Scan for the cell matching the given text and deliver its (x, y) coordinate at center. 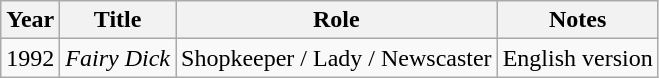
Year (30, 20)
Notes (578, 20)
Fairy Dick (118, 58)
English version (578, 58)
Role (337, 20)
1992 (30, 58)
Title (118, 20)
Shopkeeper / Lady / Newscaster (337, 58)
